Return the (X, Y) coordinate for the center point of the cell that contains the specified text.  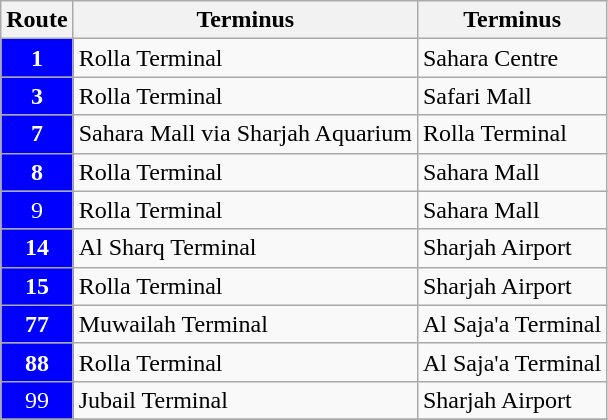
1 (37, 58)
77 (37, 324)
Route (37, 20)
99 (37, 400)
Jubail Terminal (245, 400)
88 (37, 362)
Muwailah Terminal (245, 324)
14 (37, 248)
Sahara Centre (512, 58)
3 (37, 96)
Sahara Mall via Sharjah Aquarium (245, 134)
7 (37, 134)
Safari Mall (512, 96)
9 (37, 210)
15 (37, 286)
Al Sharq Terminal (245, 248)
8 (37, 172)
